Search for the cell housing the specified text and yield its [X, Y] center coordinate. 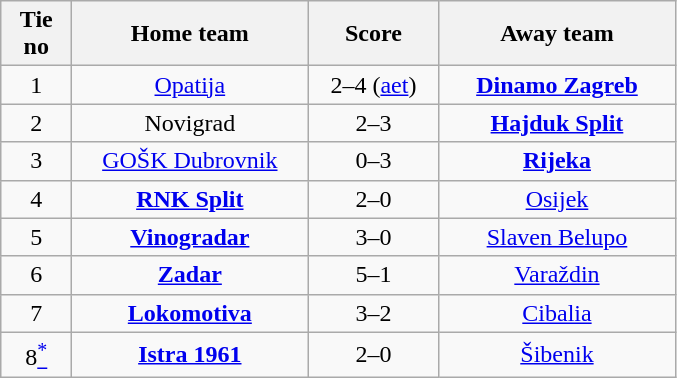
Hajduk Split [557, 123]
2–3 [374, 123]
Vinogradar [190, 237]
0–3 [374, 161]
Home team [190, 34]
Zadar [190, 275]
Novigrad [190, 123]
Osijek [557, 199]
Cibalia [557, 313]
GOŠK Dubrovnik [190, 161]
5–1 [374, 275]
1 [36, 85]
4 [36, 199]
RNK Split [190, 199]
8* [36, 354]
3–2 [374, 313]
Istra 1961 [190, 354]
Rijeka [557, 161]
Opatija [190, 85]
2–4 (aet) [374, 85]
Away team [557, 34]
Dinamo Zagreb [557, 85]
3–0 [374, 237]
Lokomotiva [190, 313]
5 [36, 237]
Varaždin [557, 275]
2 [36, 123]
Šibenik [557, 354]
7 [36, 313]
Slaven Belupo [557, 237]
6 [36, 275]
3 [36, 161]
Tie no [36, 34]
Score [374, 34]
